Return [X, Y] of the center of cell containing provided text 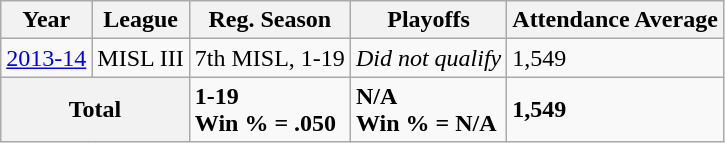
Reg. Season [270, 20]
7th MISL, 1-19 [270, 58]
2013-14 [46, 58]
League [141, 20]
Playoffs [428, 20]
Year [46, 20]
MISL III [141, 58]
Did not qualify [428, 58]
N/A Win % = N/A [428, 110]
1-19 Win % = .050 [270, 110]
Total [96, 110]
Attendance Average [616, 20]
